Scan for the cell matching the given text and deliver its [X, Y] coordinate at center. 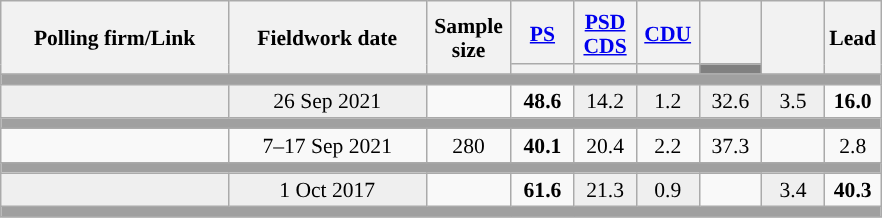
Lead [852, 38]
3.5 [794, 101]
Polling firm/Link [115, 38]
1 Oct 2017 [327, 190]
32.6 [730, 101]
7–17 Sep 2021 [327, 146]
21.3 [606, 190]
2.2 [668, 146]
26 Sep 2021 [327, 101]
14.2 [606, 101]
48.6 [542, 101]
280 [468, 146]
40.3 [852, 190]
PS [542, 32]
Sample size [468, 38]
20.4 [606, 146]
Fieldwork date [327, 38]
3.4 [794, 190]
2.8 [852, 146]
CDU [668, 32]
PSDCDS [606, 32]
16.0 [852, 101]
37.3 [730, 146]
1.2 [668, 101]
0.9 [668, 190]
40.1 [542, 146]
61.6 [542, 190]
